Pinpoint the cell where the given text exists, returning its [x, y] midpoint coordinate. 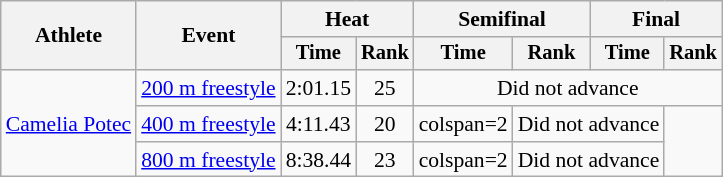
Athlete [68, 36]
400 m freestyle [208, 124]
Semifinal [502, 19]
4:11.43 [318, 124]
Final [656, 19]
Camelia Potec [68, 124]
Heat [348, 19]
25 [385, 88]
2:01.15 [318, 88]
200 m freestyle [208, 88]
20 [385, 124]
colspan=2 [464, 124]
Event [208, 36]
